Identify which cell holds the provided text, then report its [x, y] central coordinate. 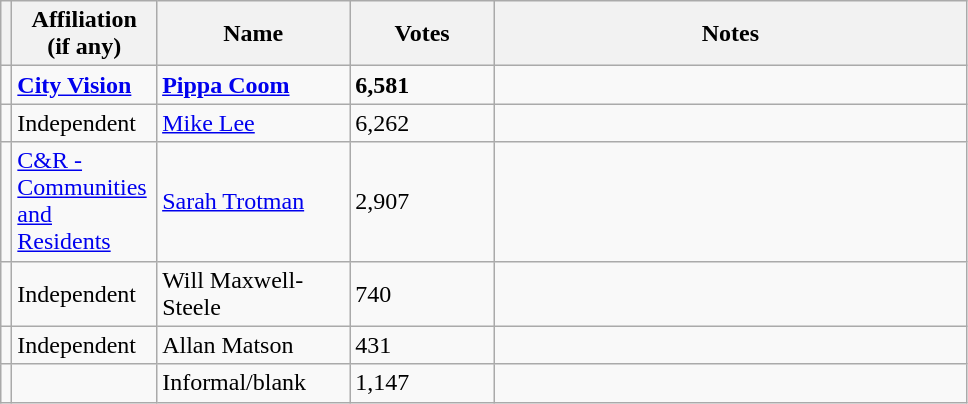
Will Maxwell-Steele [254, 294]
Pippa Coom [254, 85]
6,581 [422, 85]
Mike Lee [254, 123]
Sarah Trotman [254, 202]
Affiliation (if any) [84, 34]
City Vision [84, 85]
Notes [730, 34]
431 [422, 345]
Allan Matson [254, 345]
Name [254, 34]
2,907 [422, 202]
C&R - Communities and Residents [84, 202]
1,147 [422, 383]
6,262 [422, 123]
Votes [422, 34]
740 [422, 294]
Informal/blank [254, 383]
